Scan for the cell matching the given text and deliver its [X, Y] coordinate at center. 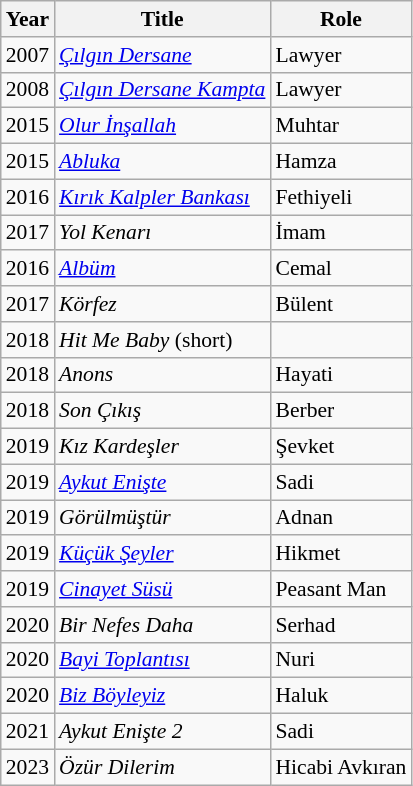
Özür Dilerim [162, 767]
2008 [28, 90]
Hayati [340, 375]
Haluk [340, 696]
Görülmüştür [162, 518]
Şevket [340, 447]
Albüm [162, 269]
Anons [162, 375]
Aykut Enişte [162, 482]
Körfez [162, 304]
Year [28, 19]
Çılgın Dersane Kampta [162, 90]
Fethiyeli [340, 197]
Nuri [340, 660]
2021 [28, 732]
Cemal [340, 269]
Çılgın Dersane [162, 55]
Kırık Kalpler Bankası [162, 197]
Biz Böyleyiz [162, 696]
Son Çıkış [162, 411]
Bülent [340, 304]
Hikmet [340, 554]
Adnan [340, 518]
İmam [340, 233]
Bir Nefes Daha [162, 625]
Hit Me Baby (short) [162, 340]
Yol Kenarı [162, 233]
Kız Kardeşler [162, 447]
Bayi Toplantısı [162, 660]
Küçük Şeyler [162, 554]
Hicabi Avkıran [340, 767]
Role [340, 19]
Aykut Enişte 2 [162, 732]
Title [162, 19]
Serhad [340, 625]
Hamza [340, 162]
Olur İnşallah [162, 126]
Cinayet Süsü [162, 589]
Muhtar [340, 126]
2007 [28, 55]
Abluka [162, 162]
Peasant Man [340, 589]
Berber [340, 411]
2023 [28, 767]
